From the cell containing the given text, extract its center point as [x, y] coordinate. 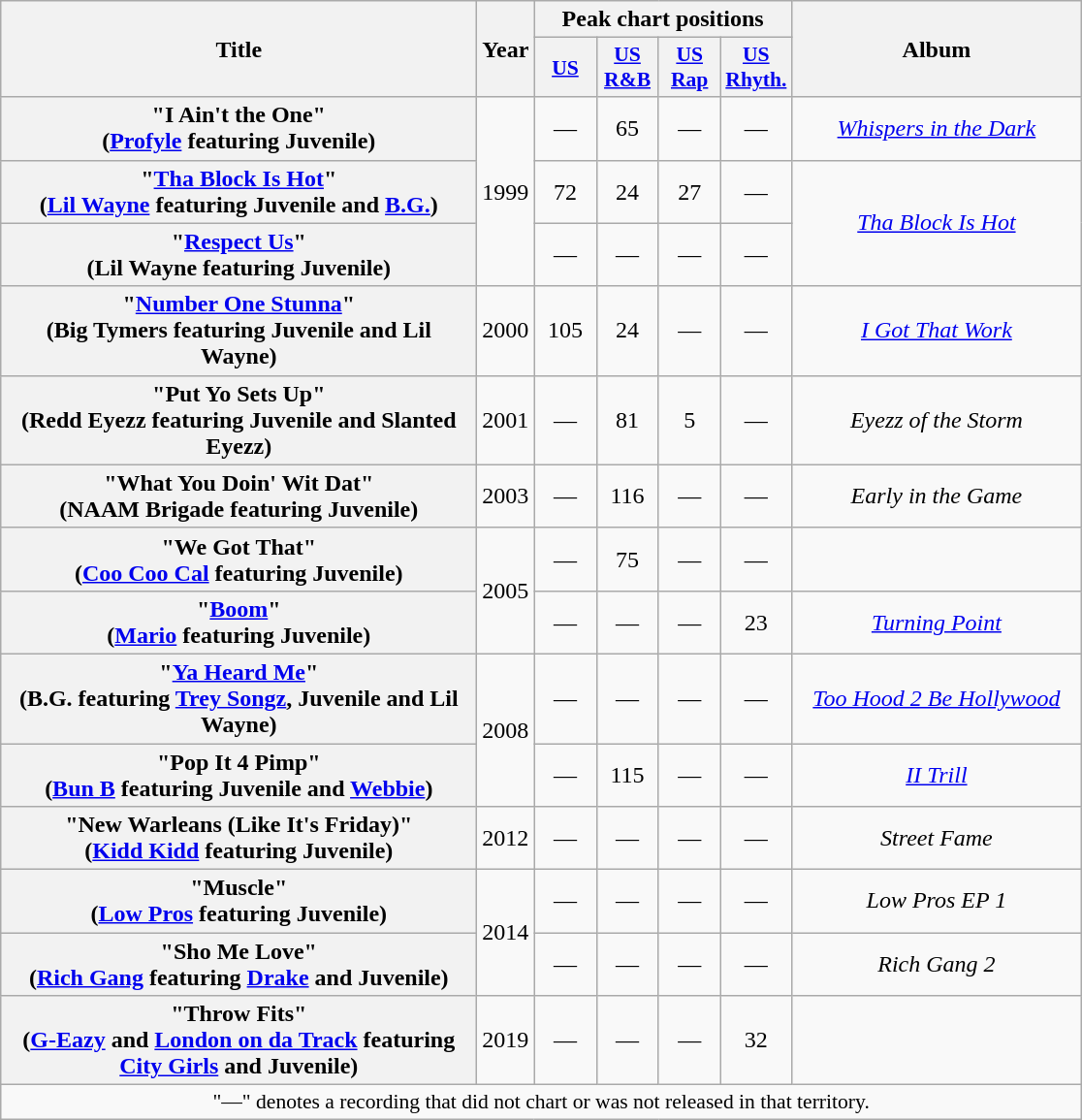
"What You Doin' Wit Dat"(NAAM Brigade featuring Juvenile) [239, 496]
Low Pros EP 1 [937, 902]
Too Hood 2 Be Hollywood [937, 698]
Eyezz of the Storm [937, 420]
115 [627, 774]
2001 [506, 420]
"New Warleans (Like It's Friday)"(Kidd Kidd featuring Juvenile) [239, 838]
"—" denotes a recording that did not chart or was not released in that territory. [541, 1103]
I Got That Work [937, 331]
2014 [506, 933]
"We Got That"(Coo Coo Cal featuring Juvenile) [239, 559]
"Boom"(Mario featuring Juvenile) [239, 623]
Early in the Game [937, 496]
81 [627, 420]
"Number One Stunna"(Big Tymers featuring Juvenile and Lil Wayne) [239, 331]
2012 [506, 838]
2008 [506, 729]
Turning Point [937, 623]
Title [239, 48]
Rich Gang 2 [937, 964]
"I Ain't the One"(Profyle featuring Juvenile) [239, 128]
72 [565, 192]
Tha Block Is Hot [937, 223]
23 [756, 623]
32 [756, 1040]
2003 [506, 496]
1999 [506, 192]
"Respect Us"(Lil Wayne featuring Juvenile) [239, 254]
Album [937, 48]
"Pop It 4 Pimp"(Bun B featuring Juvenile and Webbie) [239, 774]
"Tha Block Is Hot"(Lil Wayne featuring Juvenile and B.G.) [239, 192]
US [565, 68]
"Muscle"(Low Pros featuring Juvenile) [239, 902]
USR&B [627, 68]
2019 [506, 1040]
USRhyth. [756, 68]
2000 [506, 331]
116 [627, 496]
105 [565, 331]
Peak chart positions [663, 19]
Year [506, 48]
5 [689, 420]
"Put Yo Sets Up"(Redd Eyezz featuring Juvenile and Slanted Eyezz) [239, 420]
2005 [506, 591]
Whispers in the Dark [937, 128]
"Sho Me Love"(Rich Gang featuring Drake and Juvenile) [239, 964]
"Ya Heard Me"(B.G. featuring Trey Songz, Juvenile and Lil Wayne) [239, 698]
Street Fame [937, 838]
27 [689, 192]
75 [627, 559]
USRap [689, 68]
"Throw Fits"(G-Eazy and London on da Track featuring City Girls and Juvenile) [239, 1040]
II Trill [937, 774]
65 [627, 128]
